Return (X, Y) of the center of cell containing provided text 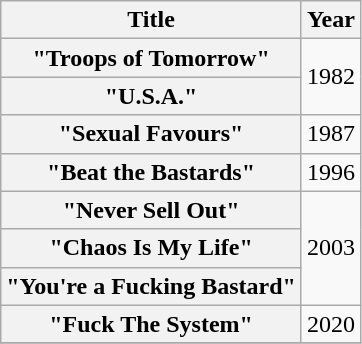
"Sexual Favours" (152, 134)
1982 (330, 77)
"Chaos Is My Life" (152, 248)
1987 (330, 134)
Title (152, 20)
"U.S.A." (152, 96)
"Troops of Tomorrow" (152, 58)
"Never Sell Out" (152, 210)
2003 (330, 248)
"Beat the Bastards" (152, 172)
Year (330, 20)
"Fuck The System" (152, 324)
1996 (330, 172)
2020 (330, 324)
"You're a Fucking Bastard" (152, 286)
